Identify which cell holds the provided text, then report its (X, Y) central coordinate. 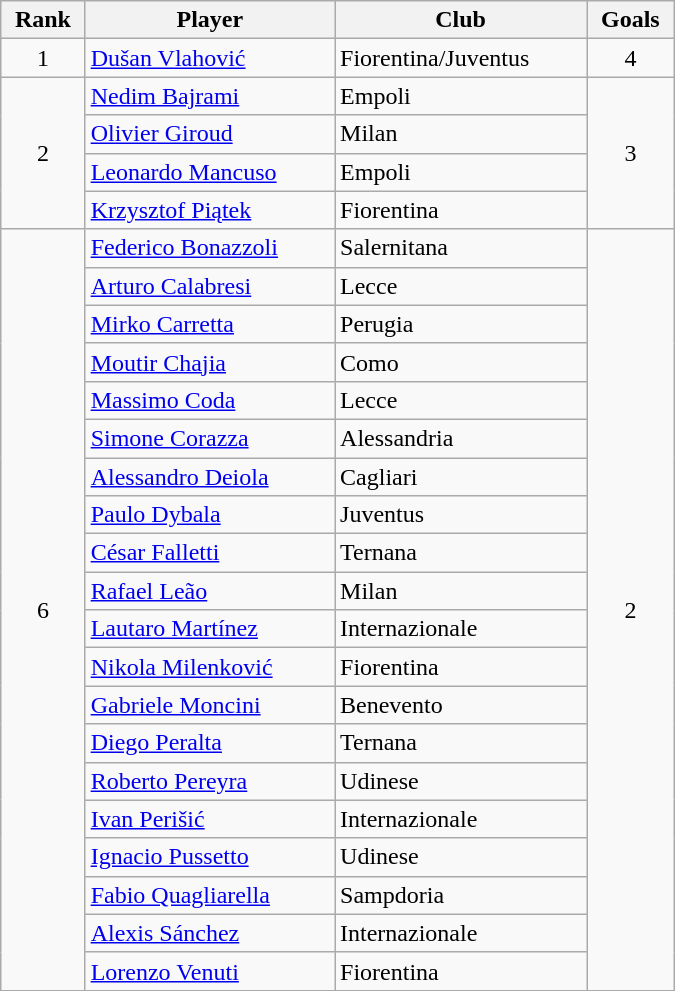
Dušan Vlahović (210, 58)
Rafael Leão (210, 591)
Diego Peralta (210, 743)
Player (210, 20)
Juventus (461, 515)
Goals (630, 20)
Lorenzo Venuti (210, 971)
Sampdoria (461, 895)
Ignacio Pussetto (210, 857)
Nedim Bajrami (210, 96)
Roberto Pereyra (210, 781)
Cagliari (461, 477)
Benevento (461, 705)
Rank (43, 20)
1 (43, 58)
Paulo Dybala (210, 515)
Krzysztof Piątek (210, 210)
Arturo Calabresi (210, 286)
Massimo Coda (210, 400)
3 (630, 153)
Mirko Carretta (210, 324)
Club (461, 20)
Alessandria (461, 438)
Perugia (461, 324)
Alessandro Deiola (210, 477)
Como (461, 362)
César Falletti (210, 553)
Olivier Giroud (210, 134)
Moutir Chajia (210, 362)
4 (630, 58)
Salernitana (461, 248)
Gabriele Moncini (210, 705)
Lautaro Martínez (210, 629)
Ivan Perišić (210, 819)
Fiorentina/Juventus (461, 58)
Nikola Milenković (210, 667)
Fabio Quagliarella (210, 895)
6 (43, 610)
Federico Bonazzoli (210, 248)
Leonardo Mancuso (210, 172)
Alexis Sánchez (210, 933)
Simone Corazza (210, 438)
